For the text-containing cell, return its midpoint in (X, Y) coordinate format. 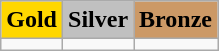
Bronze (176, 20)
Gold (32, 20)
Silver (98, 20)
